Identify which cell holds the provided text, then report its (X, Y) central coordinate. 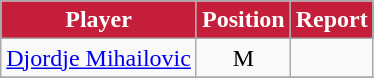
Report (332, 20)
Player (99, 20)
M (243, 58)
Djordje Mihailovic (99, 58)
Position (243, 20)
